Find where the given text appears and provide that cell's center as (X, Y) coordinate. 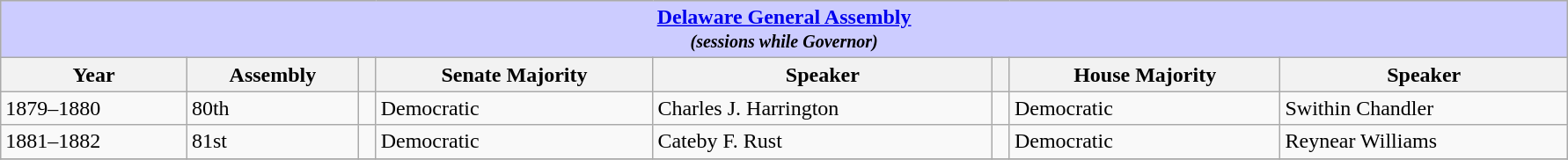
Senate Majority (514, 75)
80th (273, 108)
Reynear Williams (1424, 142)
House Majority (1145, 75)
Charles J. Harrington (823, 108)
81st (273, 142)
Cateby F. Rust (823, 142)
1881–1882 (94, 142)
Year (94, 75)
Delaware General Assembly (sessions while Governor) (785, 30)
Assembly (273, 75)
1879–1880 (94, 108)
Swithin Chandler (1424, 108)
